Search for the cell housing the specified text and yield its (x, y) center coordinate. 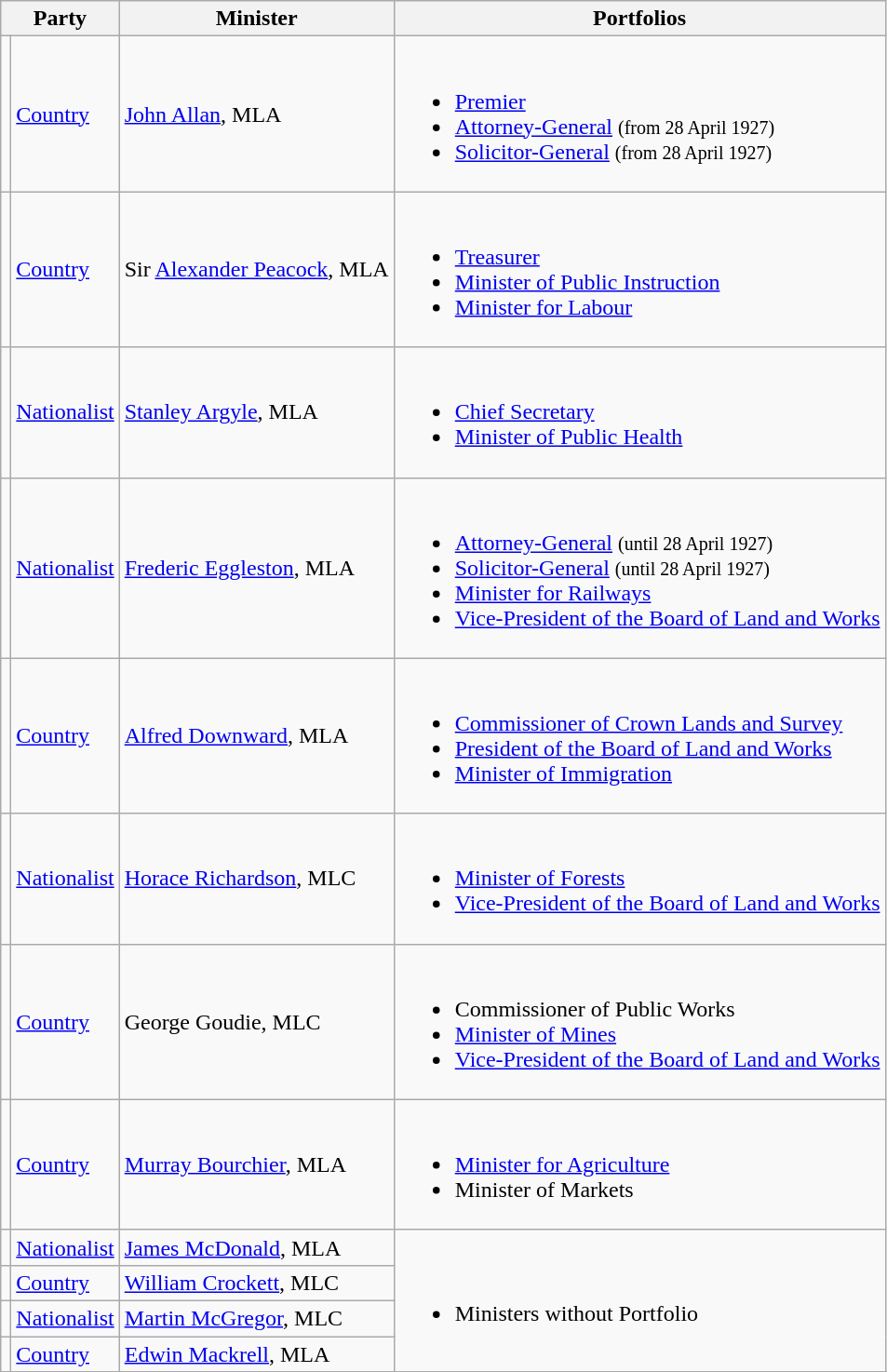
Attorney-General (until 28 April 1927)Solicitor-General (until 28 April 1927)Minister for RailwaysVice-President of the Board of Land and Works (639, 568)
Minister (257, 19)
Chief SecretaryMinister of Public Health (639, 412)
Sir Alexander Peacock, MLA (257, 270)
Party (60, 19)
Frederic Eggleston, MLA (257, 568)
William Crockett, MLC (257, 1283)
James McDonald, MLA (257, 1247)
Commissioner of Public WorksMinister of MinesVice-President of the Board of Land and Works (639, 1022)
Portfolios (639, 19)
Martin McGregor, MLC (257, 1318)
Stanley Argyle, MLA (257, 412)
Murray Bourchier, MLA (257, 1164)
John Allan, MLA (257, 114)
TreasurerMinister of Public InstructionMinister for Labour (639, 270)
Minister for AgricultureMinister of Markets (639, 1164)
George Goudie, MLC (257, 1022)
Ministers without Portfolio (639, 1300)
Horace Richardson, MLC (257, 879)
Alfred Downward, MLA (257, 735)
Edwin Mackrell, MLA (257, 1354)
Commissioner of Crown Lands and SurveyPresident of the Board of Land and WorksMinister of Immigration (639, 735)
PremierAttorney-General (from 28 April 1927)Solicitor-General (from 28 April 1927) (639, 114)
Minister of ForestsVice-President of the Board of Land and Works (639, 879)
